Locate the cell with the specified text and output its [x, y] center coordinate. 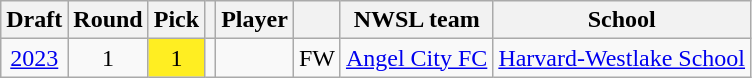
Pick [176, 20]
Player [255, 20]
Angel City FC [416, 58]
2023 [34, 58]
Draft [34, 20]
FW [316, 58]
Round [108, 20]
School [622, 20]
NWSL team [416, 20]
Harvard-Westlake School [622, 58]
